Output the [X, Y] coordinate of the center of the cell containing the given text.  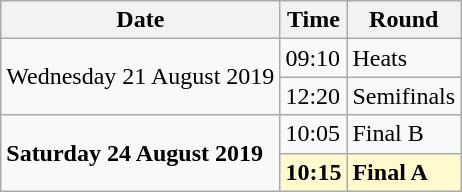
Date [140, 20]
Saturday 24 August 2019 [140, 153]
Round [404, 20]
Heats [404, 58]
Semifinals [404, 96]
09:10 [314, 58]
Final B [404, 134]
10:05 [314, 134]
12:20 [314, 96]
10:15 [314, 172]
Final A [404, 172]
Wednesday 21 August 2019 [140, 77]
Time [314, 20]
